Detect which cell encompasses the target text, then output its [x, y] center coordinate. 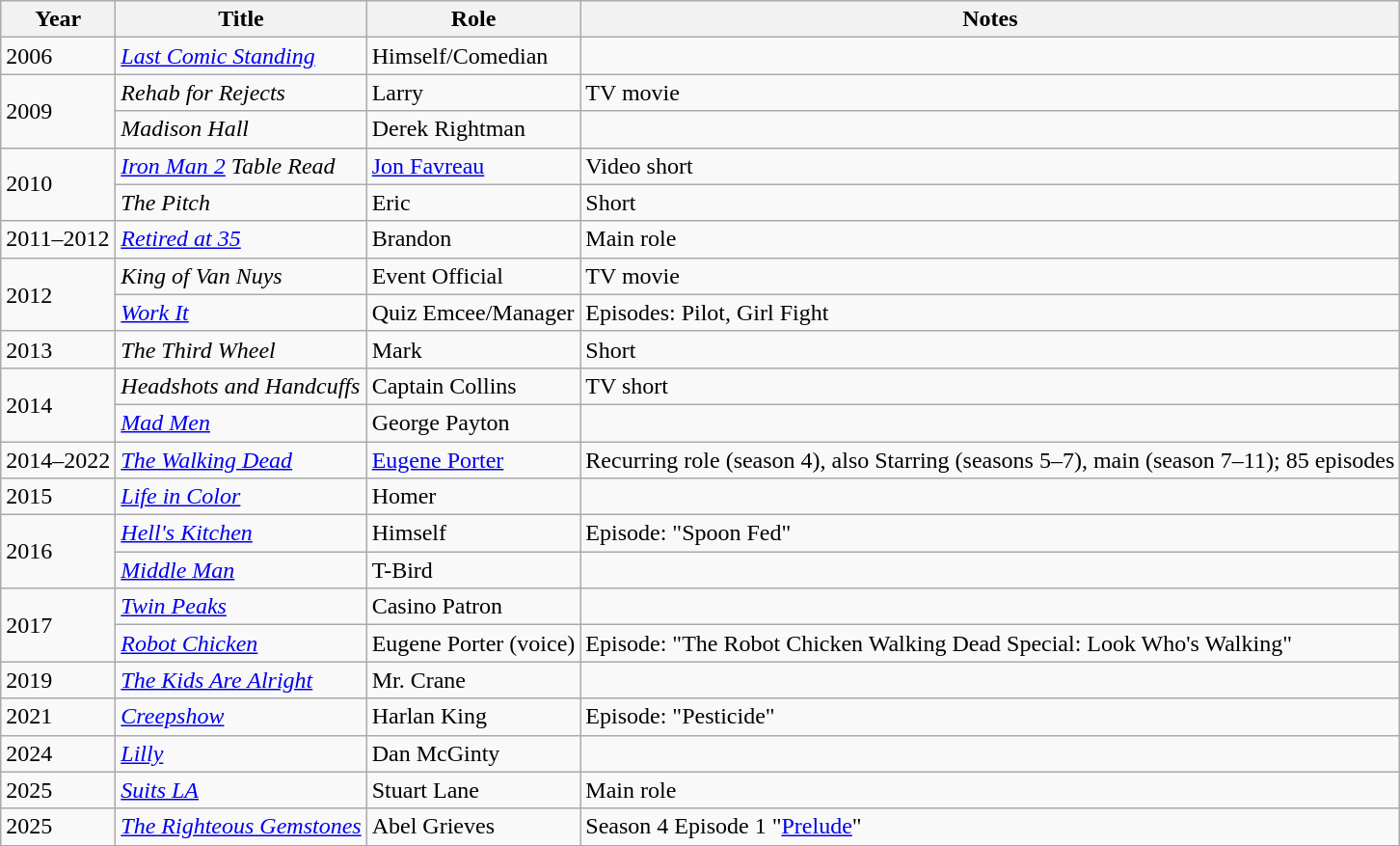
2021 [58, 717]
2015 [58, 497]
2009 [58, 111]
Episode: "Pesticide" [990, 717]
Episode: "Spoon Fed" [990, 533]
Larry [473, 93]
King of Van Nuys [241, 276]
The Pitch [241, 203]
The Righteous Gemstones [241, 827]
Video short [990, 166]
2010 [58, 184]
2017 [58, 625]
Event Official [473, 276]
Derek Rightman [473, 129]
Brandon [473, 239]
Madison Hall [241, 129]
Eugene Porter [473, 460]
2014 [58, 404]
Captain Collins [473, 386]
2019 [58, 680]
2016 [58, 552]
The Third Wheel [241, 349]
The Kids Are Alright [241, 680]
Homer [473, 497]
Notes [990, 19]
2006 [58, 56]
Work It [241, 313]
Himself/Comedian [473, 56]
Abel Grieves [473, 827]
Episodes: Pilot, Girl Fight [990, 313]
Creepshow [241, 717]
Lilly [241, 753]
2024 [58, 753]
George Payton [473, 423]
Mr. Crane [473, 680]
Episode: "The Robot Chicken Walking Dead Special: Look Who's Walking" [990, 643]
Harlan King [473, 717]
2013 [58, 349]
Mark [473, 349]
Robot Chicken [241, 643]
2011–2012 [58, 239]
T-Bird [473, 570]
Casino Patron [473, 607]
Iron Man 2 Table Read [241, 166]
TV short [990, 386]
Jon Favreau [473, 166]
Himself [473, 533]
Recurring role (season 4), also Starring (seasons 5–7), main (season 7–11); 85 episodes [990, 460]
Dan McGinty [473, 753]
Retired at 35 [241, 239]
Middle Man [241, 570]
Role [473, 19]
Year [58, 19]
Quiz Emcee/Manager [473, 313]
Season 4 Episode 1 "Prelude" [990, 827]
Mad Men [241, 423]
Life in Color [241, 497]
Twin Peaks [241, 607]
The Walking Dead [241, 460]
2014–2022 [58, 460]
2012 [58, 294]
Stuart Lane [473, 790]
Eric [473, 203]
Headshots and Handcuffs [241, 386]
Hell's Kitchen [241, 533]
Last Comic Standing [241, 56]
Eugene Porter (voice) [473, 643]
Title [241, 19]
Suits LA [241, 790]
Rehab for Rejects [241, 93]
